Provide the [X, Y] coordinate of the cell's center where the given text is located.  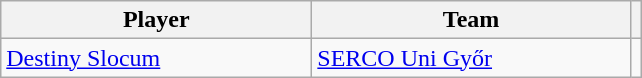
SERCO Uni Győr [472, 58]
Team [472, 20]
Destiny Slocum [156, 58]
Player [156, 20]
